Return the [x, y] coordinate for the center point of the cell that contains the specified text.  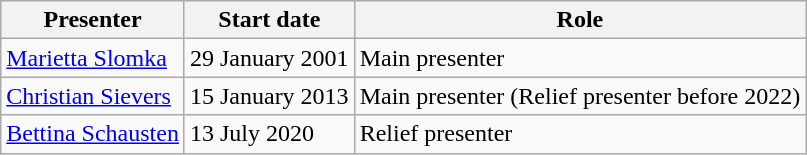
29 January 2001 [269, 58]
Start date [269, 20]
Bettina Schausten [93, 134]
Presenter [93, 20]
15 January 2013 [269, 96]
13 July 2020 [269, 134]
Christian Sievers [93, 96]
Main presenter [580, 58]
Role [580, 20]
Marietta Slomka [93, 58]
Main presenter (Relief presenter before 2022) [580, 96]
Relief presenter [580, 134]
